Return the [x, y] coordinate for the center point of the cell that contains the specified text.  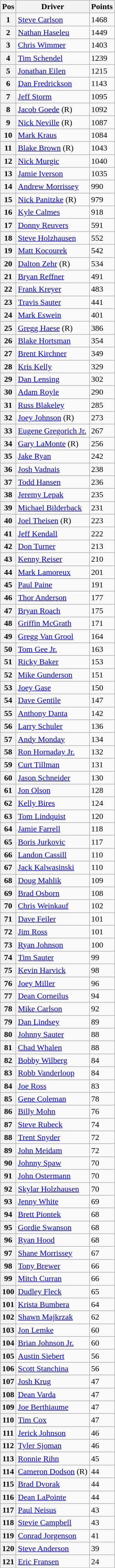
238 [102, 469]
177 [102, 598]
Bobby Wilberg [53, 1060]
1143 [102, 84]
153 [102, 662]
130 [102, 777]
Jamie Iverson [53, 174]
231 [102, 508]
Donny Reuvers [53, 225]
Gregg Haese (R) [53, 328]
Mark Eswein [53, 315]
210 [102, 559]
113 [8, 1459]
Shawn Majkrzak [53, 1317]
Nathan Haseleu [53, 32]
22 [8, 289]
Thor Anderson [53, 598]
53 [8, 688]
Eric Fransen [53, 1561]
Paul Paine [53, 585]
82 [8, 1060]
Dudley Fleck [53, 1292]
1215 [102, 71]
57 [8, 739]
Points [102, 7]
Dalton Zehr (R) [53, 264]
Jamie Farrell [53, 829]
918 [102, 212]
48 [8, 623]
Jon Lemke [53, 1330]
256 [102, 444]
441 [102, 302]
1092 [102, 109]
Nick Panitzke (R) [53, 200]
38 [8, 495]
142 [102, 713]
50 [8, 649]
Tom Gee Jr. [53, 649]
Matt Kocourek [53, 251]
2 [8, 32]
1468 [102, 20]
147 [102, 700]
30 [8, 392]
Ryan Hood [53, 1240]
40 [8, 521]
Bryan Roach [53, 611]
Steve Holzhausen [53, 238]
95 [8, 1227]
Dan Lensing [53, 379]
3 [8, 45]
Steve Anderson [53, 1548]
Kris Kelly [53, 366]
128 [102, 791]
91 [8, 1176]
16 [8, 212]
Ryan Johnson [53, 945]
191 [102, 585]
Curt Tillman [53, 765]
164 [102, 636]
116 [8, 1497]
75 [8, 970]
Steve Carlson [53, 20]
Boris Jurkovic [53, 842]
131 [102, 765]
222 [102, 533]
Brian Johnson Jr. [53, 1343]
354 [102, 341]
John Ostermann [53, 1176]
Ricky Baker [53, 662]
Steve Rubeck [53, 1124]
107 [8, 1381]
Nick Neville (R) [53, 122]
1449 [102, 32]
Jim Ross [53, 932]
Tim Schendel [53, 58]
Travis Sauter [53, 302]
73 [8, 945]
Conrad Jorgenson [53, 1536]
Jonathan Eilen [53, 71]
Blake Brown (R) [53, 148]
Joey Johnson (R) [53, 418]
Griffin McGrath [53, 623]
Kelly Bires [53, 803]
81 [8, 1047]
115 [8, 1484]
Johnny Sauter [53, 1035]
Gordie Swanson [53, 1227]
Jacob Goede (R) [53, 109]
552 [102, 238]
Cameron Dodson (R) [53, 1471]
Bryan Reffner [53, 276]
Jeff Storm [53, 97]
1043 [102, 148]
Jon Olson [53, 791]
223 [102, 521]
1087 [102, 122]
163 [102, 649]
Mike Gunderson [53, 675]
35 [8, 456]
6 [8, 84]
979 [102, 200]
Anthony Danta [53, 713]
Frank Kreyer [53, 289]
Jeremy Lepak [53, 495]
Jake Ryan [53, 456]
Trent Snyder [53, 1137]
12 [8, 161]
Josh Vadnais [53, 469]
Tim Sauter [53, 957]
Russ Blakeley [53, 405]
Dan Lindsey [53, 1022]
54 [8, 700]
90 [8, 1163]
121 [8, 1561]
Brett Piontek [53, 1215]
112 [8, 1446]
Dean LaPointe [53, 1497]
Mike Carlson [53, 1009]
Mitch Curran [53, 1279]
Chris Wimmer [53, 45]
Driver [53, 7]
Joel Theisen (R) [53, 521]
1239 [102, 58]
483 [102, 289]
534 [102, 264]
10 [8, 135]
1095 [102, 97]
1035 [102, 174]
285 [102, 405]
104 [8, 1343]
Todd Hansen [53, 482]
55 [8, 713]
18 [8, 238]
Jeff Kendall [53, 533]
134 [102, 739]
26 [8, 341]
Joey Gase [53, 688]
Jerick Johnson [53, 1433]
Brad Dvorak [53, 1484]
213 [102, 546]
5 [8, 71]
Paul Neisus [53, 1510]
1403 [102, 45]
Johnny Spaw [53, 1163]
36 [8, 469]
Shane Morrissey [53, 1253]
Andrew Morrissey [53, 187]
Joe Berthiaume [53, 1407]
11 [8, 148]
349 [102, 353]
Eugene Gregorich Jr. [53, 431]
13 [8, 174]
Kyle Calmes [53, 212]
19 [8, 251]
Tyler Sjoman [53, 1446]
Krista Bumbera [53, 1304]
Ron Hornaday Jr. [53, 752]
Kevin Harvick [53, 970]
136 [102, 726]
31 [8, 405]
Ronnie Rihn [53, 1459]
Gregg Van Grool [53, 636]
242 [102, 456]
Landon Cassill [53, 855]
1 [8, 20]
Doug Mahlik [53, 880]
37 [8, 482]
Michael Bilderback [53, 508]
Kenny Reiser [53, 559]
Andy Monday [53, 739]
61 [8, 791]
87 [8, 1124]
132 [102, 752]
20 [8, 264]
Larry Schuler [53, 726]
8 [8, 109]
Tony Brewer [53, 1266]
150 [102, 688]
29 [8, 379]
Tom Lindquist [53, 816]
1084 [102, 135]
Stevie Campbell [53, 1523]
49 [8, 636]
Jack Kalwasinski [53, 868]
Chad Whalen [53, 1047]
80 [8, 1035]
111 [8, 1433]
Brent Kirchner [53, 353]
Dave Gentile [53, 700]
Dean Varda [53, 1394]
Austin Siebert [53, 1356]
Josh Krug [53, 1381]
42 [8, 546]
58 [8, 752]
290 [102, 392]
7 [8, 97]
386 [102, 328]
Adam Royle [53, 392]
273 [102, 418]
27 [8, 353]
Billy Mohn [53, 1112]
Robb Vanderloop [53, 1073]
Blake Hortsman [53, 341]
Jason Schneider [53, 777]
23 [8, 302]
491 [102, 276]
106 [8, 1368]
Nick Murgic [53, 161]
25 [8, 328]
Skylar Holzhausen [53, 1189]
1040 [102, 161]
990 [102, 187]
79 [8, 1022]
103 [8, 1330]
Tim Cox [53, 1420]
52 [8, 675]
Dean Corneilus [53, 996]
175 [102, 611]
14 [8, 187]
85 [8, 1099]
63 [8, 816]
114 [8, 1471]
Pos [8, 7]
17 [8, 225]
Joe Ross [53, 1086]
33 [8, 431]
Gary LaMonte (R) [53, 444]
302 [102, 379]
105 [8, 1356]
591 [102, 225]
71 [8, 919]
97 [8, 1253]
77 [8, 996]
34 [8, 444]
171 [102, 623]
542 [102, 251]
267 [102, 431]
15 [8, 200]
Dave Feiler [53, 919]
Mark Lamoreux [53, 572]
86 [8, 1112]
401 [102, 315]
329 [102, 366]
4 [8, 58]
Gene Coleman [53, 1099]
Mark Kraus [53, 135]
32 [8, 418]
21 [8, 276]
Jenny White [53, 1202]
201 [102, 572]
235 [102, 495]
Scott Stanchina [53, 1368]
9 [8, 122]
51 [8, 662]
Joey Miller [53, 983]
93 [8, 1202]
Don Turner [53, 546]
124 [102, 803]
59 [8, 765]
Dan Fredrickson [53, 84]
28 [8, 366]
236 [102, 482]
Brad Osborn [53, 893]
John Meidam [53, 1150]
151 [102, 675]
Chris Weinkauf [53, 906]
119 [8, 1536]
